Search for the cell housing the specified text and yield its [X, Y] center coordinate. 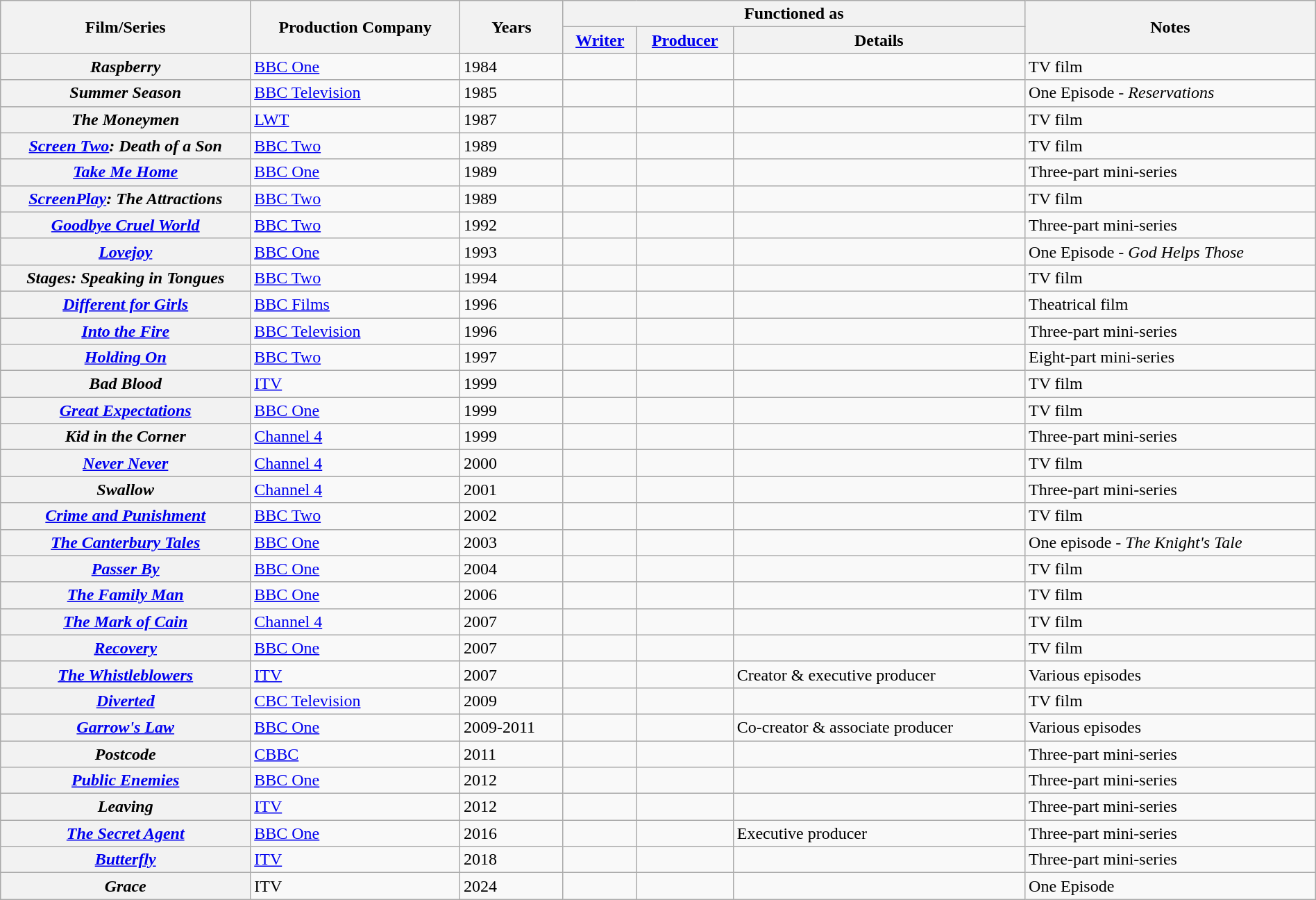
The Secret Agent [126, 833]
One Episode - Reservations [1170, 93]
2016 [511, 833]
Co-creator & associate producer [879, 727]
1994 [511, 278]
2004 [511, 569]
2018 [511, 860]
Take Me Home [126, 172]
2009 [511, 701]
Screen Two: Death of a Son [126, 146]
Writer [600, 40]
Lovejoy [126, 251]
The Canterbury Tales [126, 542]
The Family Man [126, 595]
BBC Films [355, 304]
1997 [511, 358]
Crime and Punishment [126, 516]
Theatrical film [1170, 304]
Raspberry [126, 67]
Postcode [126, 753]
Producer [684, 40]
Different for Girls [126, 304]
1992 [511, 225]
1987 [511, 119]
Public Enemies [126, 781]
Summer Season [126, 93]
Bad Blood [126, 384]
Creator & executive producer [879, 674]
Butterfly [126, 860]
2006 [511, 595]
Grace [126, 886]
Film/Series [126, 27]
2000 [511, 463]
One Episode - God Helps Those [1170, 251]
Never Never [126, 463]
2001 [511, 490]
Goodbye Cruel World [126, 225]
Executive producer [879, 833]
2002 [511, 516]
1984 [511, 67]
One episode - The Knight's Tale [1170, 542]
Eight-part mini-series [1170, 358]
Notes [1170, 27]
2003 [511, 542]
2024 [511, 886]
Recovery [126, 648]
Garrow's Law [126, 727]
Passer By [126, 569]
1985 [511, 93]
Details [879, 40]
Stages: Speaking in Tongues [126, 278]
The Whistleblowers [126, 674]
CBC Television [355, 701]
2009-2011 [511, 727]
Production Company [355, 27]
CBBC [355, 753]
2011 [511, 753]
Kid in the Corner [126, 437]
ScreenPlay: The Attractions [126, 199]
The Mark of Cain [126, 622]
Into the Fire [126, 331]
LWT [355, 119]
Years [511, 27]
Functioned as [794, 14]
Great Expectations [126, 410]
Diverted [126, 701]
Swallow [126, 490]
Leaving [126, 807]
1993 [511, 251]
Holding On [126, 358]
One Episode [1170, 886]
The Moneymen [126, 119]
